Find where the given text appears and provide that cell's center as (x, y) coordinate. 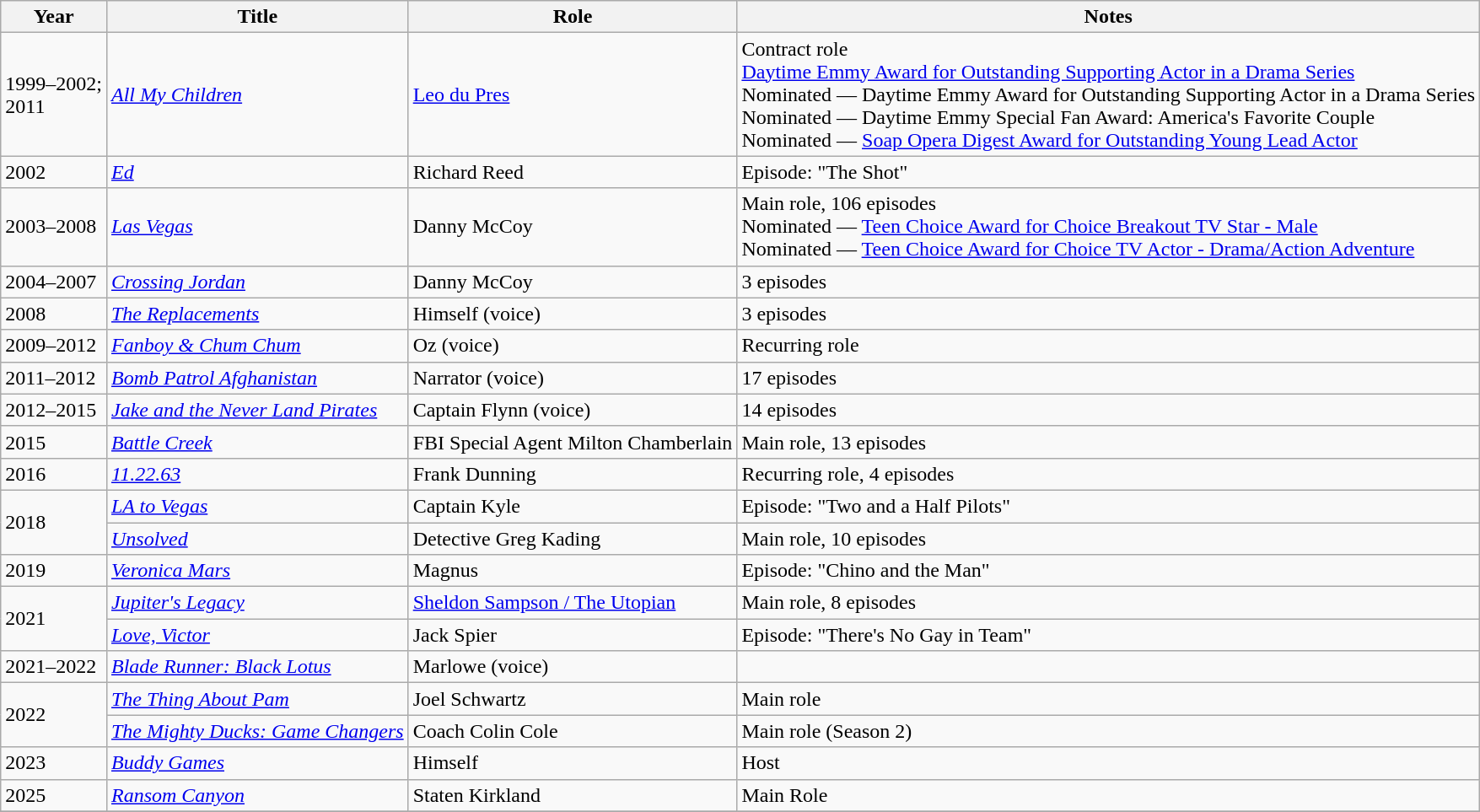
All My Children (257, 94)
2021 (54, 619)
Crossing Jordan (257, 282)
1999–2002; 2011 (54, 94)
17 episodes (1108, 378)
Bomb Patrol Afghanistan (257, 378)
2009–2012 (54, 346)
Detective Greg Kading (573, 539)
Ed (257, 172)
Fanboy & Chum Chum (257, 346)
Las Vegas (257, 227)
Love, Victor (257, 635)
Narrator (voice) (573, 378)
FBI Special Agent Milton Chamberlain (573, 442)
Joel Schwartz (573, 699)
Captain Kyle (573, 506)
Main role (1108, 699)
Frank Dunning (573, 474)
11.22.63 (257, 474)
2012–2015 (54, 410)
The Mighty Ducks: Game Changers (257, 731)
2025 (54, 795)
Unsolved (257, 539)
Recurring role (1108, 346)
Buddy Games (257, 763)
Captain Flynn (voice) (573, 410)
2003–2008 (54, 227)
Episode: "The Shot" (1108, 172)
2018 (54, 522)
Main Role (1108, 795)
2002 (54, 172)
2019 (54, 571)
2015 (54, 442)
2011–2012 (54, 378)
Jupiter's Legacy (257, 603)
Veronica Mars (257, 571)
Staten Kirkland (573, 795)
Recurring role, 4 episodes (1108, 474)
Battle Creek (257, 442)
Ransom Canyon (257, 795)
Blade Runner: Black Lotus (257, 667)
Jake and the Never Land Pirates (257, 410)
Episode: "Two and a Half Pilots" (1108, 506)
Richard Reed (573, 172)
Host (1108, 763)
2021–2022 (54, 667)
14 episodes (1108, 410)
Oz (voice) (573, 346)
Title (257, 17)
Notes (1108, 17)
LA to Vegas (257, 506)
Main role (Season 2) (1108, 731)
Episode: "There's No Gay in Team" (1108, 635)
Magnus (573, 571)
Leo du Pres (573, 94)
2004–2007 (54, 282)
Main role, 8 episodes (1108, 603)
Main role, 13 episodes (1108, 442)
Role (573, 17)
Himself (voice) (573, 314)
Coach Colin Cole (573, 731)
Marlowe (voice) (573, 667)
2008 (54, 314)
The Thing About Pam (257, 699)
2016 (54, 474)
Main role, 10 episodes (1108, 539)
2023 (54, 763)
Himself (573, 763)
Jack Spier (573, 635)
Sheldon Sampson / The Utopian (573, 603)
Year (54, 17)
2022 (54, 715)
Episode: "Chino and the Man" (1108, 571)
The Replacements (257, 314)
